Provide the [X, Y] coordinate of the cell's center where the given text is located.  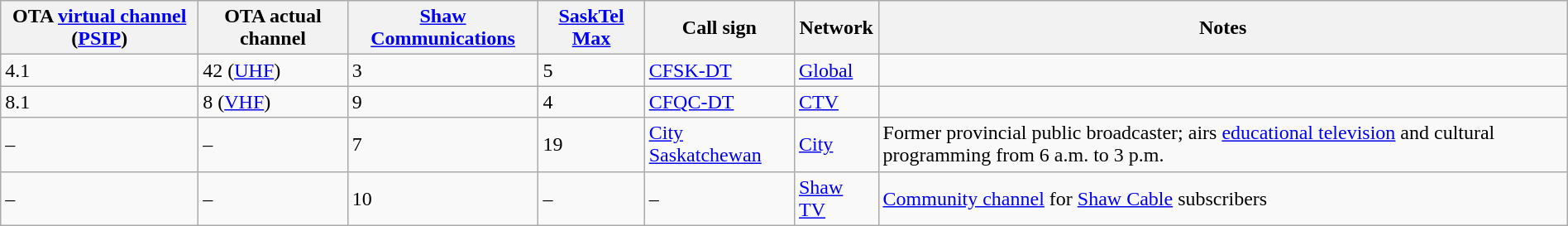
City [836, 144]
Former provincial public broadcaster; airs educational television and cultural programming from 6 a.m. to 3 p.m. [1222, 144]
SaskTel Max [591, 28]
Shaw Communications [443, 28]
4.1 [99, 70]
19 [591, 144]
CFSK-DT [719, 70]
4 [591, 102]
Notes [1222, 28]
8.1 [99, 102]
10 [443, 199]
Community channel for Shaw Cable subscribers [1222, 199]
7 [443, 144]
Network [836, 28]
CTV [836, 102]
42 (UHF) [273, 70]
8 (VHF) [273, 102]
OTA virtual channel (PSIP) [99, 28]
City Saskatchewan [719, 144]
5 [591, 70]
Global [836, 70]
CFQC-DT [719, 102]
3 [443, 70]
Call sign [719, 28]
Shaw TV [836, 199]
OTA actual channel [273, 28]
9 [443, 102]
